Return (x, y) of the center of cell containing provided text 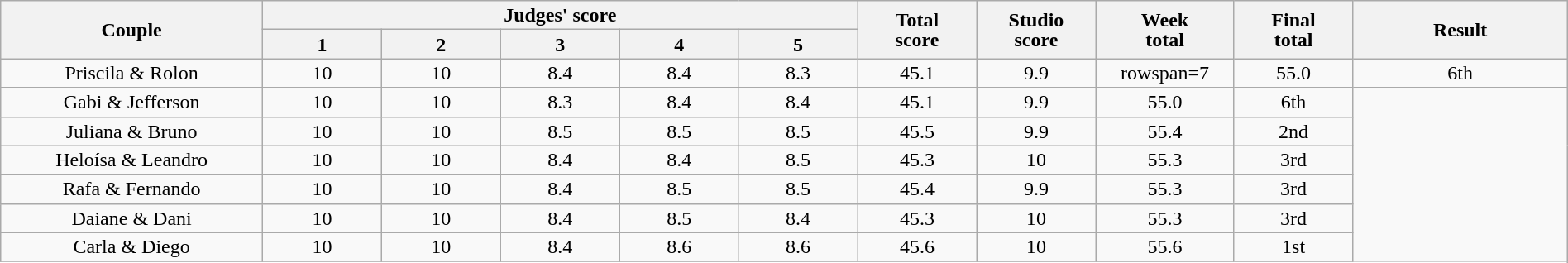
55.4 (1164, 131)
Juliana & Bruno (132, 131)
Couple (132, 30)
55.6 (1164, 246)
1 (322, 45)
Finaltotal (1293, 30)
Rafa & Fernando (132, 189)
Carla & Diego (132, 246)
rowspan=7 (1164, 73)
2 (441, 45)
Studioscore (1036, 30)
Totalscore (917, 30)
45.6 (917, 246)
Weektotal (1164, 30)
Priscila & Rolon (132, 73)
Result (1460, 30)
3 (560, 45)
Daiane & Dani (132, 218)
Gabi & Jefferson (132, 103)
Heloísa & Leandro (132, 160)
5 (798, 45)
2nd (1293, 131)
1st (1293, 246)
4 (679, 45)
Judges' score (560, 15)
45.5 (917, 131)
45.4 (917, 189)
